Provide the (x, y) coordinate of the cell's center where the given text is located.  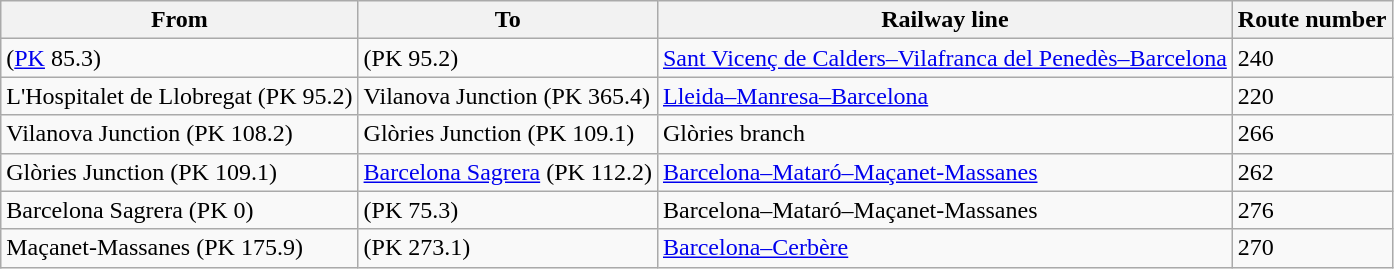
(PK 85.3) (180, 58)
Railway line (944, 20)
Maçanet-Massanes (PK 175.9) (180, 248)
L'Hospitalet de Llobregat (PK 95.2) (180, 96)
From (180, 20)
(PK 75.3) (508, 210)
(PK 273.1) (508, 248)
Barcelona Sagrera (PK 0) (180, 210)
(PK 95.2) (508, 58)
Sant Vicenç de Calders–Vilafranca del Penedès–Barcelona (944, 58)
270 (1312, 248)
To (508, 20)
Vilanova Junction (PK 108.2) (180, 134)
276 (1312, 210)
220 (1312, 96)
Route number (1312, 20)
Barcelona Sagrera (PK 112.2) (508, 172)
262 (1312, 172)
240 (1312, 58)
266 (1312, 134)
Barcelona–Cerbère (944, 248)
Vilanova Junction (PK 365.4) (508, 96)
Lleida–Manresa–Barcelona (944, 96)
Glòries branch (944, 134)
